From the cell containing the given text, extract its center point as [x, y] coordinate. 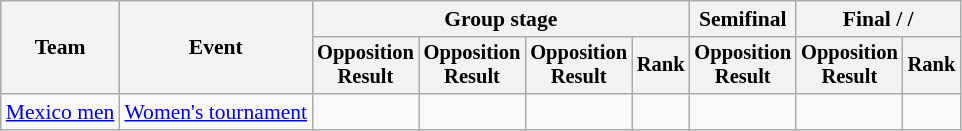
Semifinal [742, 19]
Team [60, 48]
Group stage [500, 19]
Event [216, 48]
Final / / [878, 19]
Women's tournament [216, 112]
Mexico men [60, 112]
